From the cell containing the given text, extract its center point as [X, Y] coordinate. 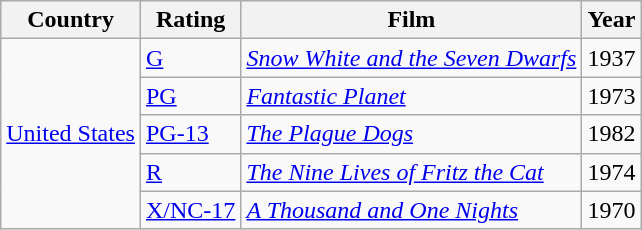
1937 [612, 58]
A Thousand and One Nights [412, 210]
Film [412, 20]
R [190, 172]
Country [71, 20]
G [190, 58]
The Plague Dogs [412, 134]
X/NC-17 [190, 210]
PG [190, 96]
1974 [612, 172]
Fantastic Planet [412, 96]
Year [612, 20]
1982 [612, 134]
1970 [612, 210]
Rating [190, 20]
PG-13 [190, 134]
Snow White and the Seven Dwarfs [412, 58]
The Nine Lives of Fritz the Cat [412, 172]
1973 [612, 96]
United States [71, 134]
